Determine the [X, Y] coordinate at the center of the cell enclosing the given text.  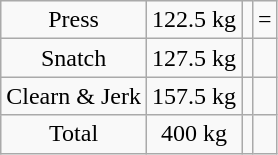
127.5 kg [194, 58]
400 kg [194, 134]
Clearn & Jerk [74, 96]
Total [74, 134]
Snatch [74, 58]
122.5 kg [194, 20]
= [266, 20]
157.5 kg [194, 96]
Press [74, 20]
